For the text-containing cell, return its midpoint in (x, y) coordinate format. 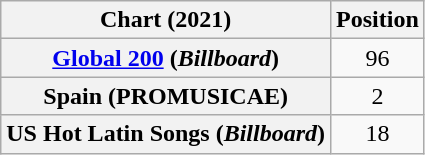
2 (378, 96)
96 (378, 58)
Position (378, 20)
Global 200 (Billboard) (166, 58)
US Hot Latin Songs (Billboard) (166, 134)
Chart (2021) (166, 20)
18 (378, 134)
Spain (PROMUSICAE) (166, 96)
